Detect which cell encompasses the target text, then output its (X, Y) center coordinate. 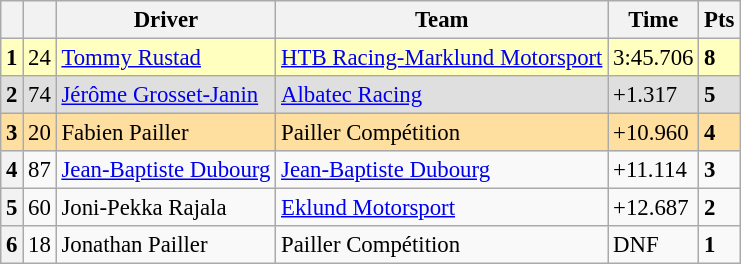
Joni-Pekka Rajala (166, 208)
Jonathan Pailler (166, 245)
+1.317 (654, 95)
60 (40, 208)
DNF (654, 245)
24 (40, 58)
74 (40, 95)
3:45.706 (654, 58)
Pts (720, 20)
Team (442, 20)
Tommy Rustad (166, 58)
+11.114 (654, 170)
Jérôme Grosset-Janin (166, 95)
20 (40, 133)
HTB Racing-Marklund Motorsport (442, 58)
8 (720, 58)
Eklund Motorsport (442, 208)
Fabien Pailler (166, 133)
18 (40, 245)
87 (40, 170)
Time (654, 20)
+12.687 (654, 208)
+10.960 (654, 133)
Albatec Racing (442, 95)
Driver (166, 20)
6 (12, 245)
